Identify which cell holds the provided text, then report its [x, y] central coordinate. 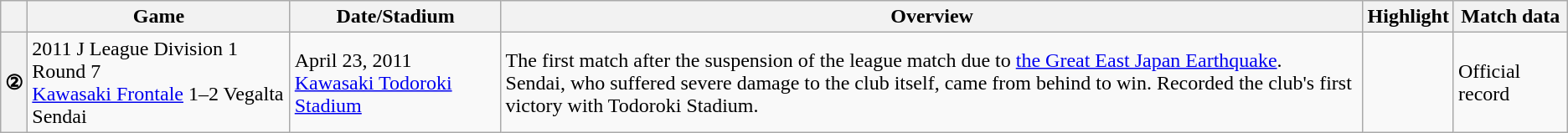
Match data [1510, 17]
Date/Stadium [395, 17]
2011 J League Division 1 Round 7Kawasaki Frontale 1–2 Vegalta Sendai [159, 82]
Highlight [1408, 17]
April 23, 2011Kawasaki Todoroki Stadium [395, 82]
② [14, 82]
Overview [931, 17]
Official record [1510, 82]
Game [159, 17]
